Determine the [x, y] coordinate at the center of the cell enclosing the given text.  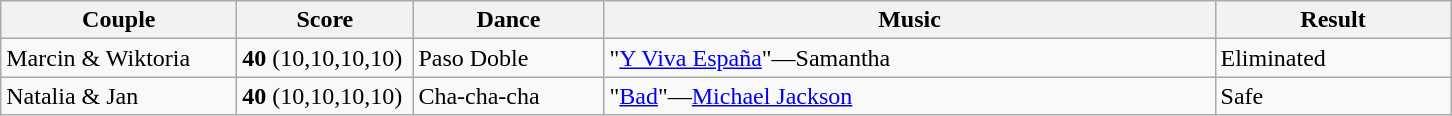
Score [325, 20]
Cha-cha-cha [508, 96]
"Y Viva España"—Samantha [910, 58]
Music [910, 20]
Safe [1333, 96]
Paso Doble [508, 58]
Eliminated [1333, 58]
"Bad"—Michael Jackson [910, 96]
Dance [508, 20]
Natalia & Jan [119, 96]
Result [1333, 20]
Marcin & Wiktoria [119, 58]
Couple [119, 20]
